Search for the cell housing the specified text and yield its (X, Y) center coordinate. 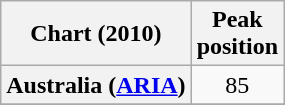
Peakposition (237, 34)
Australia (ARIA) (96, 85)
85 (237, 85)
Chart (2010) (96, 34)
